Return the (x, y) coordinate for the center point of the cell that contains the specified text.  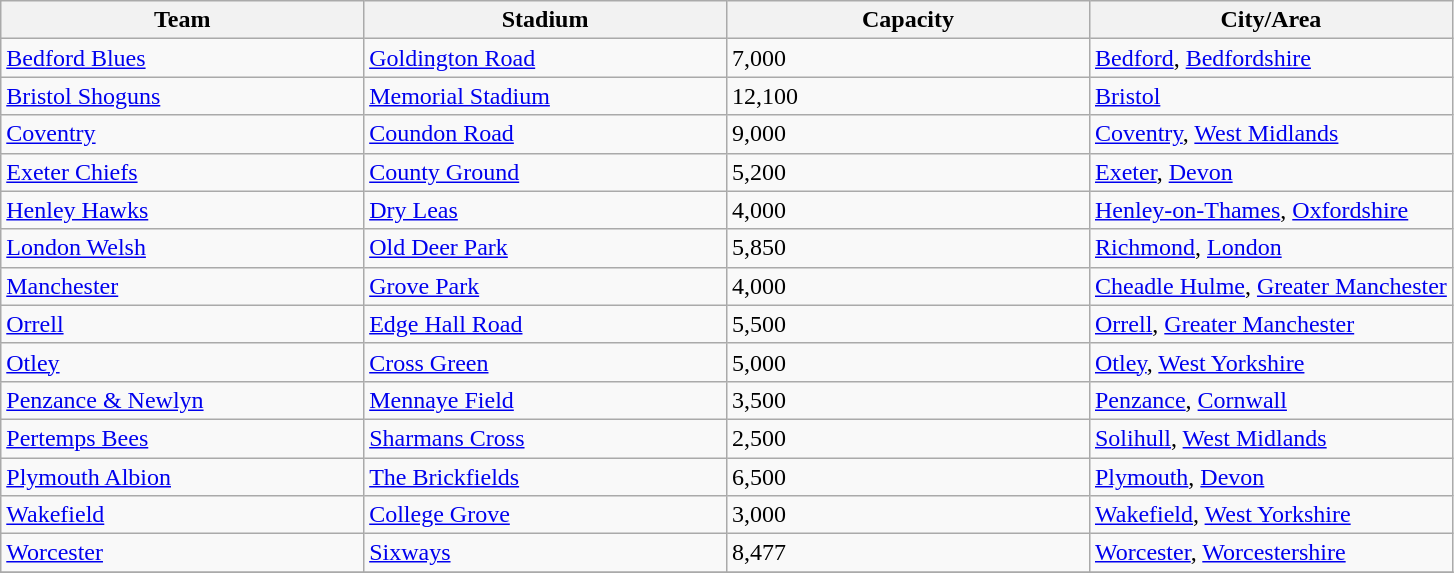
Cheadle Hulme, Greater Manchester (1270, 286)
Exeter Chiefs (182, 172)
Manchester (182, 286)
Coundon Road (546, 134)
5,200 (908, 172)
Grove Park (546, 286)
College Grove (546, 515)
Bedford, Bedfordshire (1270, 58)
6,500 (908, 477)
Stadium (546, 20)
Wakefield, West Yorkshire (1270, 515)
5,850 (908, 248)
Goldington Road (546, 58)
8,477 (908, 553)
Bristol Shoguns (182, 96)
Coventry, West Midlands (1270, 134)
Dry Leas (546, 210)
2,500 (908, 438)
Orrell, Greater Manchester (1270, 324)
Penzance & Newlyn (182, 400)
Memorial Stadium (546, 96)
5,500 (908, 324)
9,000 (908, 134)
Plymouth, Devon (1270, 477)
Plymouth Albion (182, 477)
Pertemps Bees (182, 438)
Otley, West Yorkshire (1270, 362)
County Ground (546, 172)
Worcester (182, 553)
Team (182, 20)
5,000 (908, 362)
Bedford Blues (182, 58)
Coventry (182, 134)
Penzance, Cornwall (1270, 400)
Mennaye Field (546, 400)
Richmond, London (1270, 248)
Worcester, Worcestershire (1270, 553)
The Brickfields (546, 477)
Edge Hall Road (546, 324)
Capacity (908, 20)
Bristol (1270, 96)
Henley-on-Thames, Oxfordshire (1270, 210)
City/Area (1270, 20)
Henley Hawks (182, 210)
Sixways (546, 553)
Cross Green (546, 362)
3,000 (908, 515)
Solihull, West Midlands (1270, 438)
3,500 (908, 400)
Orrell (182, 324)
Sharmans Cross (546, 438)
London Welsh (182, 248)
12,100 (908, 96)
Exeter, Devon (1270, 172)
Old Deer Park (546, 248)
Wakefield (182, 515)
7,000 (908, 58)
Otley (182, 362)
